Provide the (x, y) coordinate of the cell's center where the given text is located.  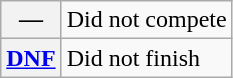
— (31, 20)
Did not compete (146, 20)
DNF (31, 58)
Did not finish (146, 58)
